Output the (X, Y) coordinate of the center of the cell containing the given text.  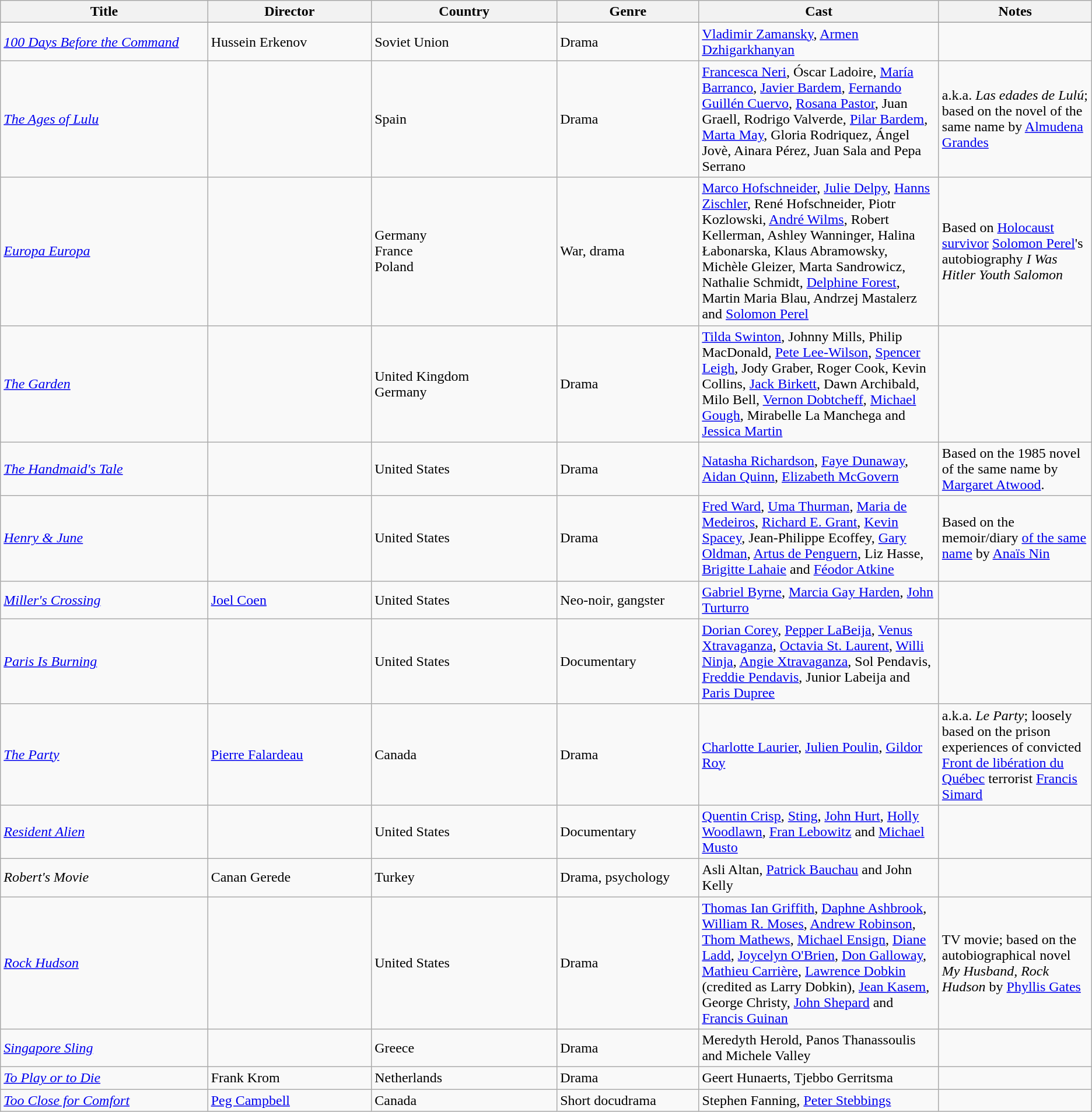
Joel Coen (289, 599)
Charlotte Laurier, Julien Poulin, Gildor Roy (819, 755)
Genre (628, 12)
Asli Altan, Patrick Bauchau and John Kelly (819, 877)
Singapore Sling (104, 1048)
Gabriel Byrne, Marcia Gay Harden, John Turturro (819, 599)
Miller's Crossing (104, 599)
Pierre Falardeau (289, 755)
Based on Holocaust survivor Solomon Perel's autobiography I Was Hitler Youth Salomon (1015, 251)
Resident Alien (104, 832)
The Handmaid's Tale (104, 469)
Stephen Fanning, Peter Stebbings (819, 1100)
Quentin Crisp, Sting, John Hurt, Holly Woodlawn, Fran Lebowitz and Michael Musto (819, 832)
Robert's Movie (104, 877)
The Ages of Lulu (104, 119)
Notes (1015, 12)
Country (464, 12)
United KingdomGermany (464, 384)
Henry & June (104, 538)
a.k.a. Las edades de Lulú; based on the novel of the same name by Almudena Grandes (1015, 119)
TV movie; based on the autobiographical novel My Husband, Rock Hudson by Phyllis Gates (1015, 963)
Short docudrama (628, 1100)
Geert Hunaerts, Tjebbo Gerritsma (819, 1078)
Greece (464, 1048)
Canan Gerede (289, 877)
Based on the memoir/diary of the same name by Anaïs Nin (1015, 538)
Based on the 1985 novel of the same name by Margaret Atwood. (1015, 469)
Cast (819, 12)
Europa Europa (104, 251)
Peg Campbell (289, 1100)
Hussein Erkenov (289, 42)
Frank Krom (289, 1078)
Netherlands (464, 1078)
Natasha Richardson, Faye Dunaway, Aidan Quinn, Elizabeth McGovern (819, 469)
War, drama (628, 251)
Neo-noir, gangster (628, 599)
Director (289, 12)
Drama, psychology (628, 877)
Vladimir Zamansky, Armen Dzhigarkhanyan (819, 42)
Rock Hudson (104, 963)
To Play or to Die (104, 1078)
Paris Is Burning (104, 661)
The Garden (104, 384)
Title (104, 12)
The Party (104, 755)
Meredyth Herold, Panos Thanassoulis and Michele Valley (819, 1048)
Spain (464, 119)
Soviet Union (464, 42)
GermanyFrancePoland (464, 251)
100 Days Before the Command (104, 42)
Turkey (464, 877)
a.k.a. Le Party; loosely based on the prison experiences of convicted Front de libération du Québec terrorist Francis Simard (1015, 755)
Too Close for Comfort (104, 1100)
